Output the [x, y] coordinate of the center of the cell containing the given text.  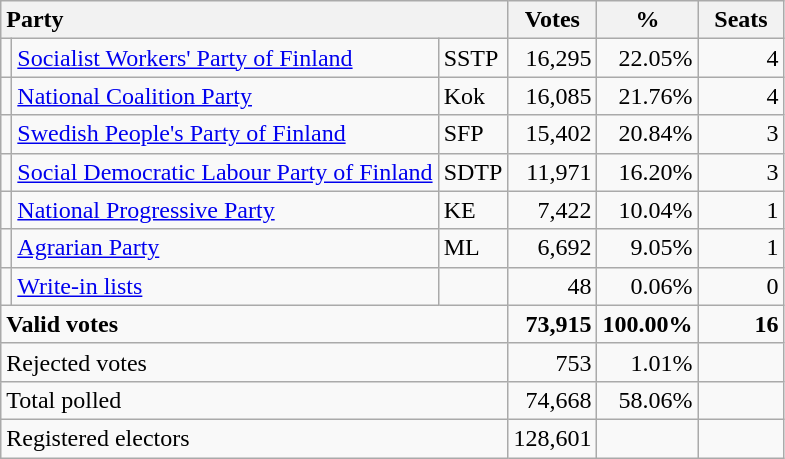
22.05% [648, 58]
SDTP [473, 172]
Social Democratic Labour Party of Finland [225, 172]
11,971 [552, 172]
6,692 [552, 248]
0.06% [648, 286]
58.06% [648, 400]
48 [552, 286]
Write-in lists [225, 286]
Socialist Workers' Party of Finland [225, 58]
Valid votes [254, 324]
Swedish People's Party of Finland [225, 134]
% [648, 20]
20.84% [648, 134]
100.00% [648, 324]
KE [473, 210]
7,422 [552, 210]
16.20% [648, 172]
1.01% [648, 362]
Registered electors [254, 438]
753 [552, 362]
15,402 [552, 134]
SFP [473, 134]
21.76% [648, 96]
National Progressive Party [225, 210]
74,668 [552, 400]
16,295 [552, 58]
Seats [741, 20]
128,601 [552, 438]
Total polled [254, 400]
10.04% [648, 210]
Agrarian Party [225, 248]
Rejected votes [254, 362]
ML [473, 248]
16,085 [552, 96]
Votes [552, 20]
9.05% [648, 248]
16 [741, 324]
0 [741, 286]
National Coalition Party [225, 96]
Kok [473, 96]
SSTP [473, 58]
Party [254, 20]
73,915 [552, 324]
